Search for the cell housing the specified text and yield its (x, y) center coordinate. 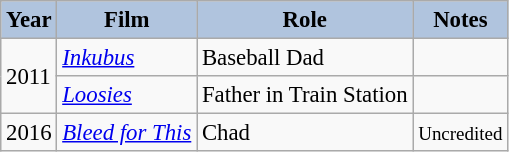
Bleed for This (127, 133)
Baseball Dad (305, 58)
Inkubus (127, 58)
Role (305, 20)
2011 (29, 76)
Film (127, 20)
Notes (460, 20)
Uncredited (460, 133)
2016 (29, 133)
Father in Train Station (305, 95)
Loosies (127, 95)
Year (29, 20)
Chad (305, 133)
